Locate the cell with the specified text and output its (X, Y) center coordinate. 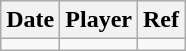
Ref (160, 20)
Player (99, 20)
Date (30, 20)
